Find where the given text appears and provide that cell's center as (x, y) coordinate. 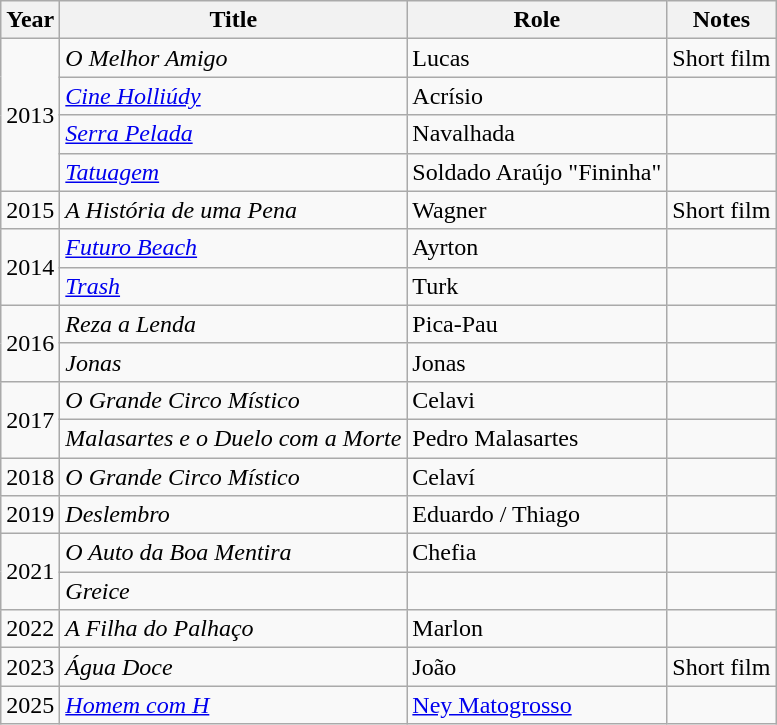
Celavi (537, 400)
2018 (30, 477)
Água Doce (234, 667)
Acrísio (537, 96)
Wagner (537, 210)
2016 (30, 343)
Trash (234, 286)
Soldado Araújo "Fininha" (537, 172)
Futuro Beach (234, 248)
Serra Pelada (234, 134)
Chefia (537, 553)
Pedro Malasartes (537, 438)
Malasartes e o Duelo com a Morte (234, 438)
Title (234, 20)
Reza a Lenda (234, 324)
Greice (234, 591)
2014 (30, 267)
Cine Holliúdy (234, 96)
2015 (30, 210)
2023 (30, 667)
Marlon (537, 629)
A Filha do Palhaço (234, 629)
Celaví (537, 477)
2017 (30, 419)
Homem com H (234, 705)
Deslembro (234, 515)
Ney Matogrosso (537, 705)
João (537, 667)
Turk (537, 286)
Lucas (537, 58)
Navalhada (537, 134)
O Melhor Amigo (234, 58)
Tatuagem (234, 172)
2022 (30, 629)
O Auto da Boa Mentira (234, 553)
Pica-Pau (537, 324)
A História de uma Pena (234, 210)
Notes (722, 20)
2019 (30, 515)
Year (30, 20)
Eduardo / Thiago (537, 515)
2013 (30, 115)
Role (537, 20)
2025 (30, 705)
Ayrton (537, 248)
2021 (30, 572)
